From the cell containing the given text, extract its center point as (x, y) coordinate. 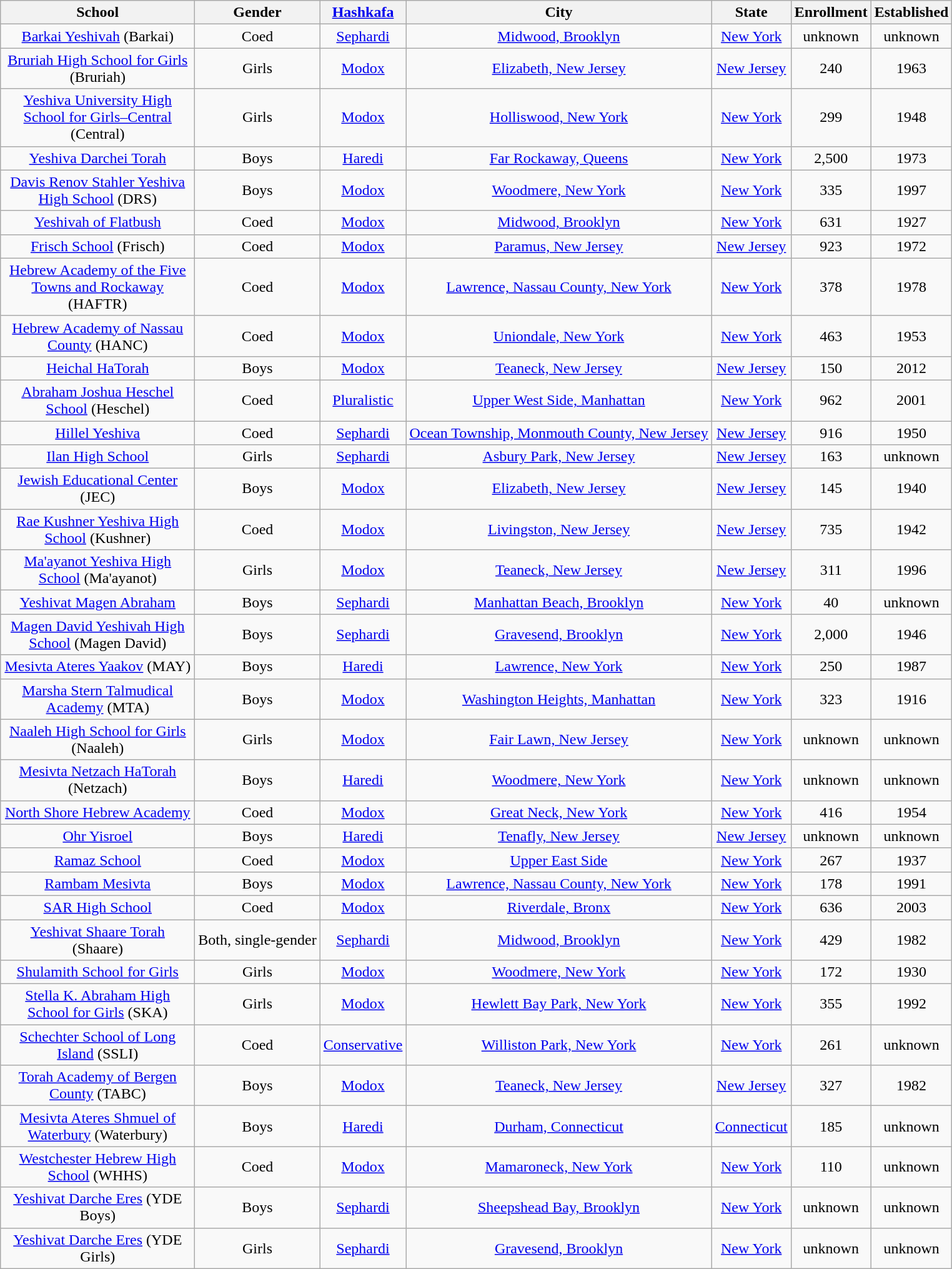
Upper West Side, Manhattan (558, 400)
Magen David Yeshivah High School (Magen David) (97, 635)
429 (831, 940)
Fair Lawn, New Jersey (558, 740)
110 (831, 1167)
Mesivta Netzach HaTorah (Netzach) (97, 780)
Holliswood, New York (558, 117)
Mamaroneck, New York (558, 1167)
40 (831, 602)
2012 (911, 368)
Hebrew Academy of Nassau County (HANC) (97, 336)
Hebrew Academy of the Five Towns and Rockaway (HAFTR) (97, 287)
261 (831, 1045)
Upper East Side (558, 860)
School (97, 12)
Lawrence, New York (558, 667)
178 (831, 883)
463 (831, 336)
1946 (911, 635)
Abraham Joshua Heschel School (Heschel) (97, 400)
Great Neck, New York (558, 812)
Connecticut (751, 1126)
267 (831, 860)
1978 (911, 287)
916 (831, 433)
Ma'ayanot Yeshiva High School (Ma'ayanot) (97, 570)
Yeshivah of Flatbush (97, 222)
Yeshiva Darchei Torah (97, 158)
Naaleh High School for Girls (Naaleh) (97, 740)
State (751, 12)
355 (831, 1005)
2,500 (831, 158)
1996 (911, 570)
SAR High School (97, 907)
Marsha Stern Talmudical Academy (MTA) (97, 699)
1937 (911, 860)
Durham, Connecticut (558, 1126)
Bruriah High School for Girls (Bruriah) (97, 69)
1948 (911, 117)
Riverdale, Bronx (558, 907)
1987 (911, 667)
185 (831, 1126)
Enrollment (831, 12)
Westchester Hebrew High School (WHHS) (97, 1167)
323 (831, 699)
Sheepshead Bay, Brooklyn (558, 1207)
Established (911, 12)
1942 (911, 530)
Heichal HaTorah (97, 368)
1991 (911, 883)
2001 (911, 400)
2003 (911, 907)
1927 (911, 222)
Both, single-gender (257, 940)
Tenafly, New Jersey (558, 836)
163 (831, 457)
Shulamith School for Girls (97, 972)
299 (831, 117)
Frisch School (Frisch) (97, 246)
150 (831, 368)
962 (831, 400)
240 (831, 69)
1954 (911, 812)
1940 (911, 489)
Livingston, New Jersey (558, 530)
Stella K. Abraham High School for Girls (SKA) (97, 1005)
Paramus, New Jersey (558, 246)
Williston Park, New York (558, 1045)
Yeshiva University High School for Girls–Central (Central) (97, 117)
Mesivta Ateres Shmuel of Waterbury (Waterbury) (97, 1126)
327 (831, 1086)
735 (831, 530)
Far Rockaway, Queens (558, 158)
Yeshivat Magen Abraham (97, 602)
Yeshivat Darche Eres (YDE Boys) (97, 1207)
1953 (911, 336)
Asbury Park, New Jersey (558, 457)
Ocean Township, Monmouth County, New Jersey (558, 433)
1950 (911, 433)
1930 (911, 972)
Pluralistic (363, 400)
Ohr Yisroel (97, 836)
1997 (911, 190)
636 (831, 907)
Ilan High School (97, 457)
Rambam Mesivta (97, 883)
1972 (911, 246)
Yeshivat Shaare Torah (Shaare) (97, 940)
2,000 (831, 635)
Rae Kushner Yeshiva High School (Kushner) (97, 530)
Hillel Yeshiva (97, 433)
Torah Academy of Bergen County (TABC) (97, 1086)
Yeshivat Darche Eres (YDE Girls) (97, 1248)
City (558, 12)
1916 (911, 699)
Schechter School of Long Island (SSLI) (97, 1045)
Washington Heights, Manhattan (558, 699)
378 (831, 287)
923 (831, 246)
1973 (911, 158)
172 (831, 972)
250 (831, 667)
Gender (257, 12)
Uniondale, New York (558, 336)
Hashkafa (363, 12)
Manhattan Beach, Brooklyn (558, 602)
Mesivta Ateres Yaakov (MAY) (97, 667)
145 (831, 489)
1963 (911, 69)
1992 (911, 1005)
Jewish Educational Center (JEC) (97, 489)
North Shore Hebrew Academy (97, 812)
Conservative (363, 1045)
Davis Renov Stahler Yeshiva High School (DRS) (97, 190)
335 (831, 190)
Hewlett Bay Park, New York (558, 1005)
416 (831, 812)
631 (831, 222)
Ramaz School (97, 860)
311 (831, 570)
Barkai Yeshivah (Barkai) (97, 36)
